Search for the cell housing the specified text and yield its [X, Y] center coordinate. 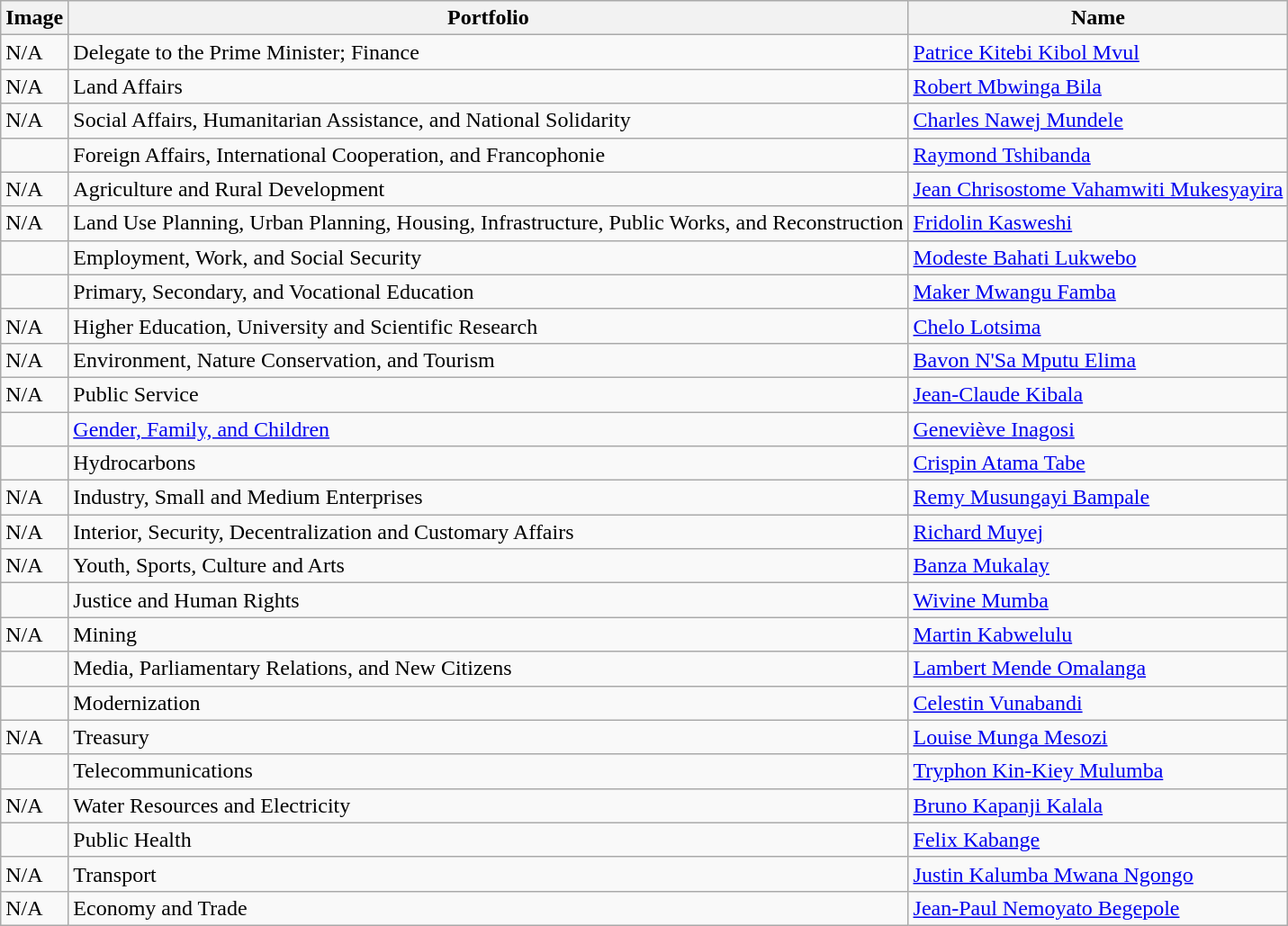
Economy and Trade [488, 908]
Crispin Atama Tabe [1098, 463]
Public Health [488, 840]
Modernization [488, 703]
Name [1098, 18]
Delegate to the Prime Minister; Finance [488, 52]
Wivine Mumba [1098, 600]
Banza Mukalay [1098, 566]
Public Service [488, 394]
Martin Kabwelulu [1098, 634]
Bavon N'Sa Mputu Elima [1098, 360]
Jean Chrisostome Vahamwiti Mukesyayira [1098, 189]
Bruno Kapanji Kalala [1098, 805]
Land Use Planning, Urban Planning, Housing, Infrastructure, Public Works, and Reconstruction [488, 223]
Lambert Mende Omalanga [1098, 669]
Felix Kabange [1098, 840]
Remy Musungayi Bampale [1098, 498]
Jean-Paul Nemoyato Begepole [1098, 908]
Land Affairs [488, 86]
Geneviève Inagosi [1098, 429]
Mining [488, 634]
Water Resources and Electricity [488, 805]
Treasury [488, 737]
Tryphon Kin-Kiey Mulumba [1098, 771]
Justice and Human Rights [488, 600]
Fridolin Kasweshi [1098, 223]
Celestin Vunabandi [1098, 703]
Employment, Work, and Social Security [488, 257]
Foreign Affairs, International Cooperation, and Francophonie [488, 155]
Hydrocarbons [488, 463]
Maker Mwangu Famba [1098, 292]
Justin Kalumba Mwana Ngongo [1098, 874]
Richard Muyej [1098, 532]
Primary, Secondary, and Vocational Education [488, 292]
Media, Parliamentary Relations, and New Citizens [488, 669]
Agriculture and Rural Development [488, 189]
Social Affairs, Humanitarian Assistance, and National Solidarity [488, 121]
Transport [488, 874]
Telecommunications [488, 771]
Raymond Tshibanda [1098, 155]
Industry, Small and Medium Enterprises [488, 498]
Interior, Security, Decentralization and Customary Affairs [488, 532]
Patrice Kitebi Kibol Mvul [1098, 52]
Robert Mbwinga Bila [1098, 86]
Gender, Family, and Children [488, 429]
Jean-Claude Kibala [1098, 394]
Louise Munga Mesozi [1098, 737]
Image [34, 18]
Youth, Sports, Culture and Arts [488, 566]
Charles Nawej Mundele [1098, 121]
Chelo Lotsima [1098, 326]
Higher Education, University and Scientific Research [488, 326]
Modeste Bahati Lukwebo [1098, 257]
Portfolio [488, 18]
Environment, Nature Conservation, and Tourism [488, 360]
